Find where the given text appears and provide that cell's center as (X, Y) coordinate. 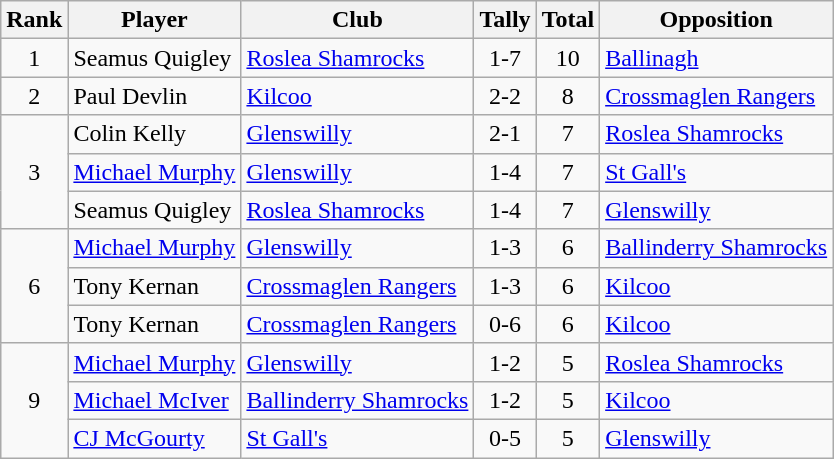
Paul Devlin (154, 96)
0-5 (505, 438)
2-2 (505, 96)
Total (568, 20)
2-1 (505, 134)
Opposition (716, 20)
Michael McIver (154, 400)
Player (154, 20)
3 (34, 172)
Club (358, 20)
CJ McGourty (154, 438)
0-6 (505, 324)
10 (568, 58)
1-7 (505, 58)
Rank (34, 20)
2 (34, 96)
9 (34, 400)
Ballinagh (716, 58)
1 (34, 58)
Tally (505, 20)
8 (568, 96)
Colin Kelly (154, 134)
